Find where the given text appears and provide that cell's center as (x, y) coordinate. 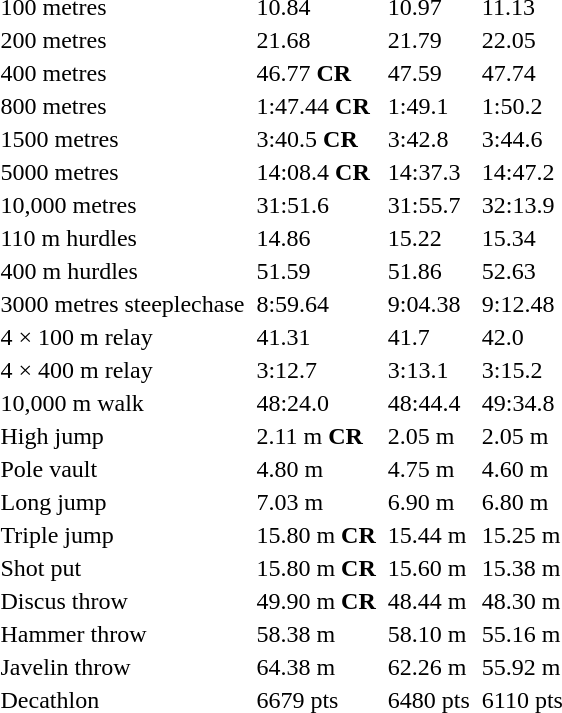
3:12.7 (316, 370)
3:13.1 (428, 370)
62.26 m (428, 667)
47.59 (428, 73)
41.7 (428, 337)
41.31 (316, 337)
15.60 m (428, 568)
2.11 m CR (316, 436)
2.05 m (428, 436)
4.75 m (428, 469)
14:37.3 (428, 172)
51.59 (316, 271)
21.79 (428, 40)
64.38 m (316, 667)
4.80 m (316, 469)
31:51.6 (316, 205)
31:55.7 (428, 205)
21.68 (316, 40)
6.90 m (428, 502)
48:44.4 (428, 403)
8:59.64 (316, 304)
9:04.38 (428, 304)
14:08.4 CR (316, 172)
3:40.5 CR (316, 139)
7.03 m (316, 502)
49.90 m CR (316, 601)
58.38 m (316, 634)
14.86 (316, 238)
15.22 (428, 238)
51.86 (428, 271)
48:24.0 (316, 403)
1:49.1 (428, 106)
15.44 m (428, 535)
48.44 m (428, 601)
1:47.44 CR (316, 106)
58.10 m (428, 634)
3:42.8 (428, 139)
46.77 CR (316, 73)
